Determine the [X, Y] coordinate at the center of the cell enclosing the given text.  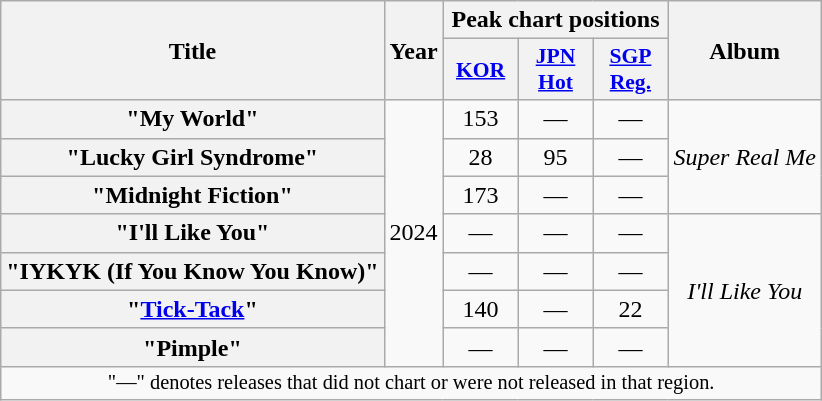
2024 [414, 233]
I'll Like You [745, 290]
"Pimple" [192, 347]
KOR [480, 70]
140 [480, 309]
"Tick-Tack" [192, 309]
"IYKYK (If You Know You Know)" [192, 271]
"Lucky Girl Syndrome" [192, 157]
"—" denotes releases that did not chart or were not released in that region. [412, 383]
28 [480, 157]
"I'll Like You" [192, 233]
22 [630, 309]
Super Real Me [745, 157]
"Midnight Fiction" [192, 195]
JPNHot [556, 70]
153 [480, 119]
Title [192, 50]
173 [480, 195]
SGPReg. [630, 70]
Peak chart positions [556, 20]
95 [556, 157]
Album [745, 50]
"My World" [192, 119]
Year [414, 50]
